Extract the (x, y) coordinate from the center of the cell holding the provided text.  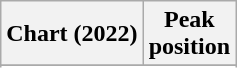
Chart (2022) (72, 34)
Peakposition (189, 34)
